Detect which cell encompasses the target text, then output its (X, Y) center coordinate. 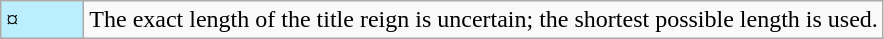
¤ (42, 20)
The exact length of the title reign is uncertain; the shortest possible length is used. (484, 20)
